Identify which cell holds the provided text, then report its (X, Y) central coordinate. 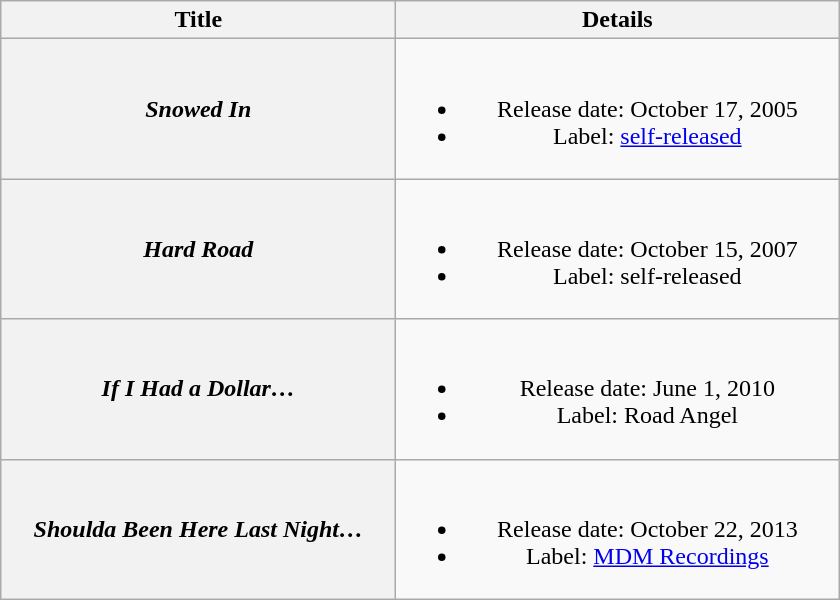
Hard Road (198, 249)
Title (198, 20)
Release date: October 22, 2013Label: MDM Recordings (618, 529)
Release date: October 17, 2005Label: self-released (618, 109)
Details (618, 20)
Release date: October 15, 2007Label: self-released (618, 249)
Snowed In (198, 109)
Shoulda Been Here Last Night… (198, 529)
Release date: June 1, 2010Label: Road Angel (618, 389)
If I Had a Dollar… (198, 389)
